Search for the cell housing the specified text and yield its [x, y] center coordinate. 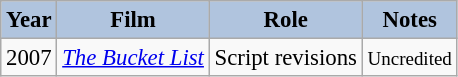
Role [286, 20]
2007 [29, 58]
Script revisions [286, 58]
Notes [410, 20]
Film [133, 20]
Year [29, 20]
Uncredited [410, 58]
The Bucket List [133, 58]
